Identify which cell holds the provided text, then report its [X, Y] central coordinate. 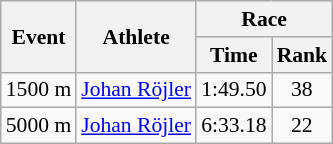
Time [234, 55]
5000 m [38, 126]
Rank [302, 55]
Race [264, 19]
38 [302, 90]
Athlete [136, 36]
22 [302, 126]
6:33.18 [234, 126]
1500 m [38, 90]
Event [38, 36]
1:49.50 [234, 90]
